Find where the given text appears and provide that cell's center as [x, y] coordinate. 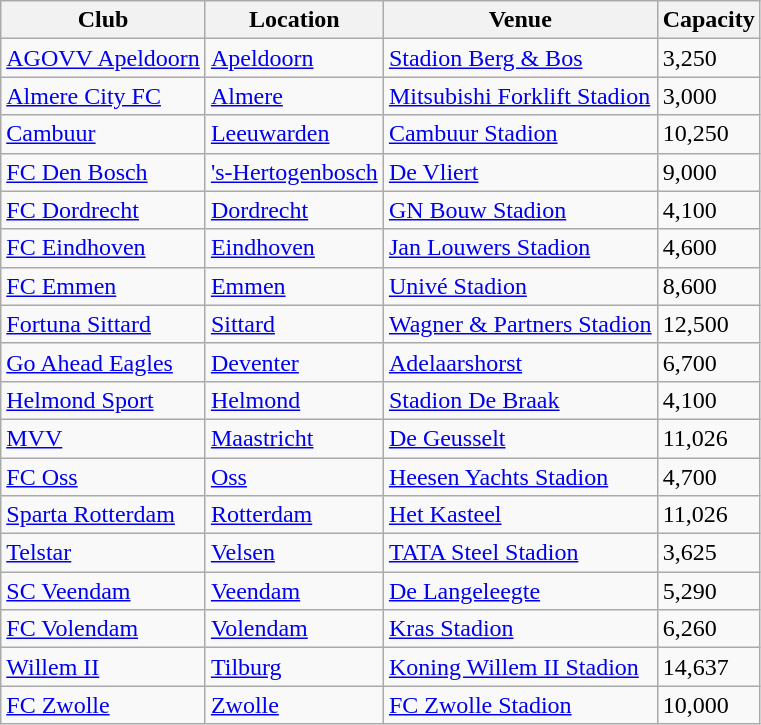
AGOVV Apeldoorn [104, 58]
10,000 [708, 705]
4,600 [708, 248]
's-Hertogenbosch [294, 172]
3,000 [708, 96]
FC Volendam [104, 629]
3,625 [708, 553]
Oss [294, 477]
Sittard [294, 324]
Capacity [708, 20]
Emmen [294, 286]
De Geusselt [520, 438]
TATA Steel Stadion [520, 553]
Eindhoven [294, 248]
Willem II [104, 667]
Stadion De Braak [520, 400]
Cambuur Stadion [520, 134]
Club [104, 20]
Velsen [294, 553]
10,250 [708, 134]
FC Eindhoven [104, 248]
8,600 [708, 286]
FC Zwolle [104, 705]
3,250 [708, 58]
GN Bouw Stadion [520, 210]
Helmond Sport [104, 400]
Het Kasteel [520, 515]
Leeuwarden [294, 134]
FC Zwolle Stadion [520, 705]
Adelaarshorst [520, 362]
Location [294, 20]
6,260 [708, 629]
4,700 [708, 477]
FC Emmen [104, 286]
Deventer [294, 362]
Telstar [104, 553]
14,637 [708, 667]
Koning Willem II Stadion [520, 667]
5,290 [708, 591]
Almere City FC [104, 96]
SC Veendam [104, 591]
Maastricht [294, 438]
Stadion Berg & Bos [520, 58]
Volendam [294, 629]
Venue [520, 20]
Dordrecht [294, 210]
De Langeleegte [520, 591]
FC Den Bosch [104, 172]
Fortuna Sittard [104, 324]
6,700 [708, 362]
FC Dordrecht [104, 210]
9,000 [708, 172]
Almere [294, 96]
Univé Stadion [520, 286]
Rotterdam [294, 515]
De Vliert [520, 172]
Wagner & Partners Stadion [520, 324]
Cambuur [104, 134]
Veendam [294, 591]
Go Ahead Eagles [104, 362]
Mitsubishi Forklift Stadion [520, 96]
Heesen Yachts Stadion [520, 477]
Tilburg [294, 667]
Helmond [294, 400]
12,500 [708, 324]
Apeldoorn [294, 58]
FC Oss [104, 477]
Kras Stadion [520, 629]
MVV [104, 438]
Jan Louwers Stadion [520, 248]
Sparta Rotterdam [104, 515]
Zwolle [294, 705]
